Capture the cell that displays the provided text and extract its (x, y) central coordinate. 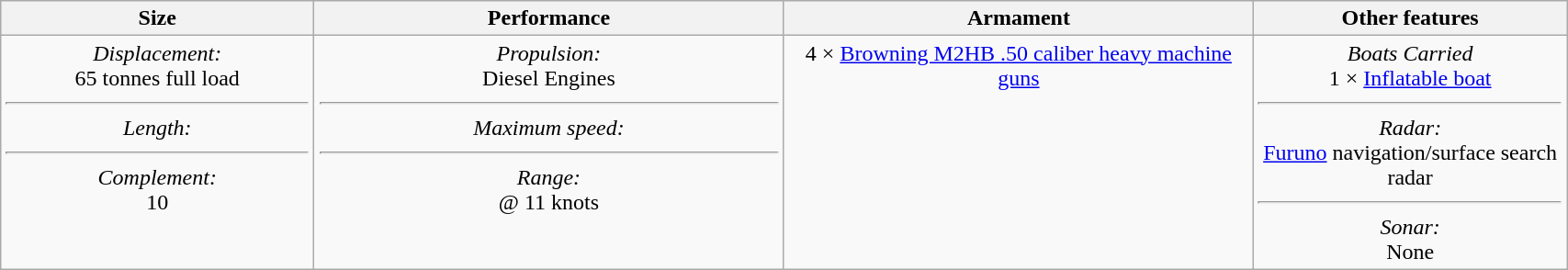
Other features (1411, 18)
Armament (1018, 18)
Size (158, 18)
Propulsion:Diesel Engines Maximum speed: Range: @ 11 knots (549, 152)
Displacement:65 tonnes full load Length: Complement:10 (158, 152)
Boats Carried1 × Inflatable boatRadar:Furuno navigation/surface search radarSonar:None (1411, 152)
Performance (549, 18)
4 × Browning M2HB .50 caliber heavy machine guns (1018, 152)
